Scan for the cell matching the given text and deliver its [x, y] coordinate at center. 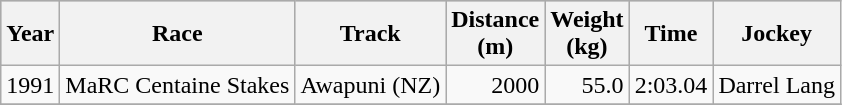
Awapuni (NZ) [370, 85]
Time [671, 34]
Jockey [777, 34]
55.0 [587, 85]
2000 [496, 85]
Distance(m) [496, 34]
1991 [30, 85]
Race [178, 34]
Weight(kg) [587, 34]
2:03.04 [671, 85]
MaRC Centaine Stakes [178, 85]
Year [30, 34]
Track [370, 34]
Darrel Lang [777, 85]
